Capture the cell that displays the provided text and extract its (X, Y) central coordinate. 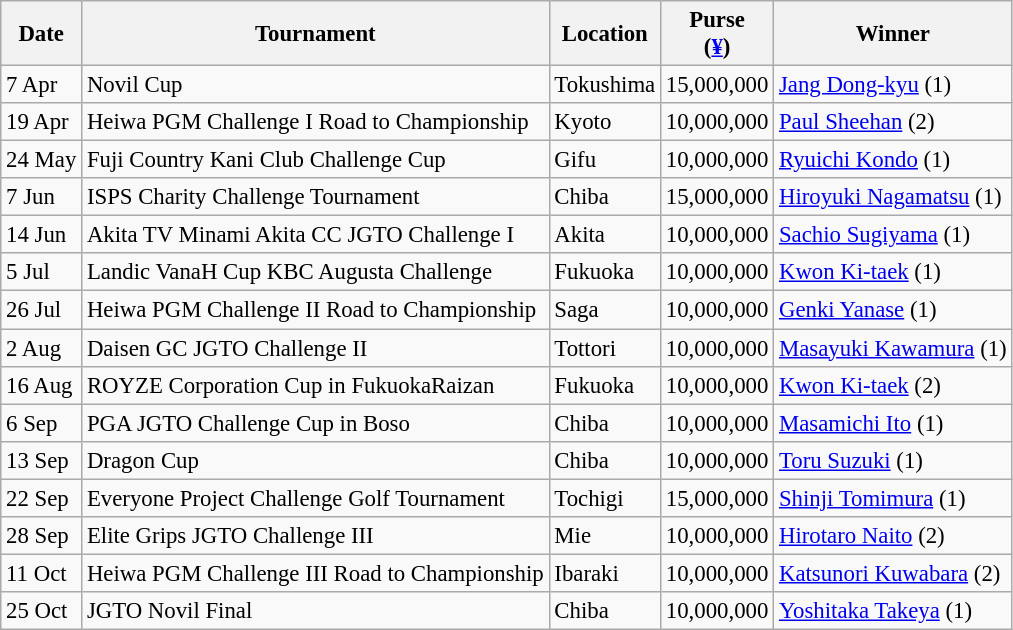
Akita TV Minami Akita CC JGTO Challenge I (316, 235)
Everyone Project Challenge Golf Tournament (316, 498)
Kwon Ki-taek (2) (893, 385)
19 Apr (42, 122)
Tournament (316, 34)
14 Jun (42, 235)
PGA JGTO Challenge Cup in Boso (316, 423)
Kyoto (605, 122)
26 Jul (42, 310)
Jang Dong-kyu (1) (893, 85)
JGTO Novil Final (316, 611)
Location (605, 34)
Paul Sheehan (2) (893, 122)
Ibaraki (605, 573)
Tochigi (605, 498)
7 Apr (42, 85)
Fuji Country Kani Club Challenge Cup (316, 160)
Saga (605, 310)
Gifu (605, 160)
Toru Suzuki (1) (893, 460)
Heiwa PGM Challenge I Road to Championship (316, 122)
Novil Cup (316, 85)
Tokushima (605, 85)
Katsunori Kuwabara (2) (893, 573)
5 Jul (42, 273)
Heiwa PGM Challenge II Road to Championship (316, 310)
ROYZE Corporation Cup in FukuokaRaizan (316, 385)
Hirotaro Naito (2) (893, 536)
Purse(¥) (718, 34)
Elite Grips JGTO Challenge III (316, 536)
Heiwa PGM Challenge III Road to Championship (316, 573)
Daisen GC JGTO Challenge II (316, 348)
2 Aug (42, 348)
Masayuki Kawamura (1) (893, 348)
Ryuichi Kondo (1) (893, 160)
Akita (605, 235)
Dragon Cup (316, 460)
Date (42, 34)
Landic VanaH Cup KBC Augusta Challenge (316, 273)
24 May (42, 160)
Kwon Ki-taek (1) (893, 273)
11 Oct (42, 573)
Yoshitaka Takeya (1) (893, 611)
16 Aug (42, 385)
6 Sep (42, 423)
7 Jun (42, 197)
ISPS Charity Challenge Tournament (316, 197)
Sachio Sugiyama (1) (893, 235)
Tottori (605, 348)
Masamichi Ito (1) (893, 423)
Winner (893, 34)
22 Sep (42, 498)
Mie (605, 536)
Genki Yanase (1) (893, 310)
25 Oct (42, 611)
Hiroyuki Nagamatsu (1) (893, 197)
28 Sep (42, 536)
Shinji Tomimura (1) (893, 498)
13 Sep (42, 460)
